Search for the cell housing the specified text and yield its [x, y] center coordinate. 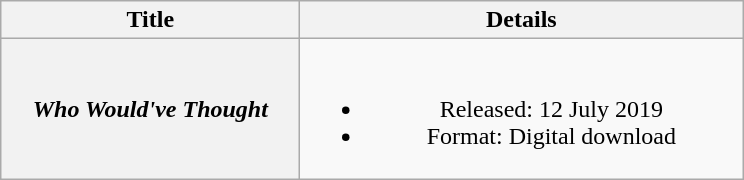
Released: 12 July 2019Format: Digital download [522, 109]
Who Would've Thought [150, 109]
Details [522, 20]
Title [150, 20]
